Search for the cell housing the specified text and yield its [x, y] center coordinate. 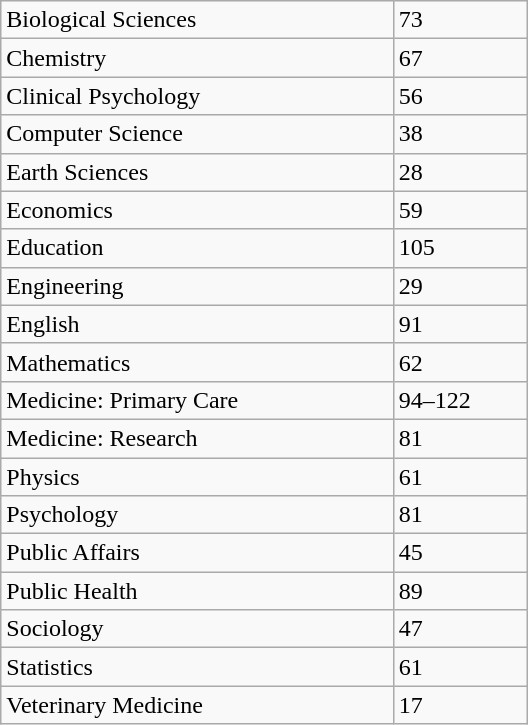
Statistics [197, 667]
28 [460, 172]
Chemistry [197, 58]
91 [460, 324]
Clinical Psychology [197, 96]
67 [460, 58]
73 [460, 20]
Sociology [197, 629]
Veterinary Medicine [197, 705]
59 [460, 210]
Medicine: Research [197, 438]
Computer Science [197, 134]
Engineering [197, 286]
29 [460, 286]
English [197, 324]
56 [460, 96]
Education [197, 248]
105 [460, 248]
17 [460, 705]
Earth Sciences [197, 172]
45 [460, 553]
38 [460, 134]
Public Health [197, 591]
Psychology [197, 515]
Physics [197, 477]
Economics [197, 210]
Mathematics [197, 362]
Medicine: Primary Care [197, 400]
Biological Sciences [197, 20]
94–122 [460, 400]
62 [460, 362]
89 [460, 591]
Public Affairs [197, 553]
47 [460, 629]
